For the text-containing cell, return its midpoint in [x, y] coordinate format. 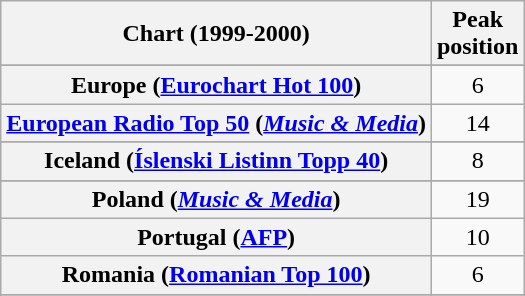
10 [477, 237]
14 [477, 123]
Chart (1999-2000) [216, 34]
Poland (Music & Media) [216, 199]
Europe (Eurochart Hot 100) [216, 85]
19 [477, 199]
European Radio Top 50 (Music & Media) [216, 123]
Peakposition [477, 34]
Portugal (AFP) [216, 237]
Romania (Romanian Top 100) [216, 275]
8 [477, 161]
Iceland (Íslenski Listinn Topp 40) [216, 161]
